Pinpoint the cell where the given text exists, returning its (X, Y) midpoint coordinate. 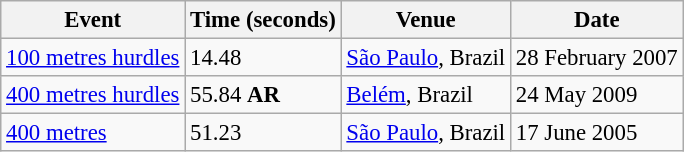
28 February 2007 (596, 58)
Venue (426, 20)
Event (93, 20)
14.48 (263, 58)
Belém, Brazil (426, 95)
24 May 2009 (596, 95)
51.23 (263, 133)
100 metres hurdles (93, 58)
55.84 AR (263, 95)
400 metres hurdles (93, 95)
Date (596, 20)
Time (seconds) (263, 20)
17 June 2005 (596, 133)
400 metres (93, 133)
